Locate the cell with the specified text and output its (x, y) center coordinate. 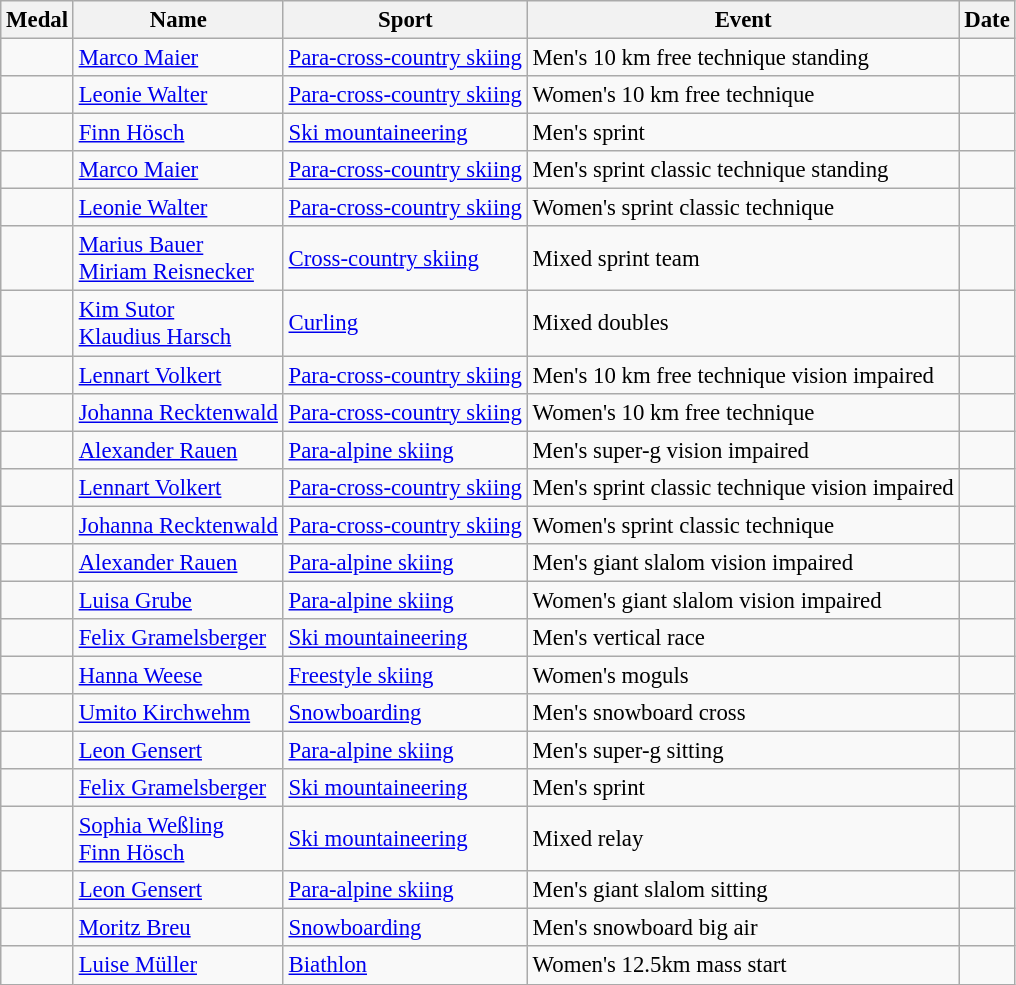
Moritz Breu (178, 928)
Umito Kirchwehm (178, 713)
Kim SutorKlaudius Harsch (178, 324)
Finn Hösch (178, 133)
Men's 10 km free technique standing (743, 58)
Men's giant slalom sitting (743, 890)
Women's moguls (743, 675)
Luise Müller (178, 966)
Women's giant slalom vision impaired (743, 600)
Name (178, 20)
Men's super-g sitting (743, 751)
Men's super-g vision impaired (743, 450)
Medal (38, 20)
Date (987, 20)
Men's vertical race (743, 638)
Freestyle skiing (405, 675)
Hanna Weese (178, 675)
Mixed relay (743, 840)
Men's giant slalom vision impaired (743, 563)
Curling (405, 324)
Men's sprint classic technique vision impaired (743, 487)
Mixed doubles (743, 324)
Luisa Grube (178, 600)
Men's sprint classic technique standing (743, 170)
Women's 12.5km mass start (743, 966)
Biathlon (405, 966)
Marius BauerMiriam Reisnecker (178, 258)
Men's snowboard big air (743, 928)
Men's 10 km free technique vision impaired (743, 375)
Event (743, 20)
Sophia WeßlingFinn Hösch (178, 840)
Cross-country skiing (405, 258)
Men's snowboard cross (743, 713)
Sport (405, 20)
Mixed sprint team (743, 258)
